Return (X, Y) of the center of cell containing provided text 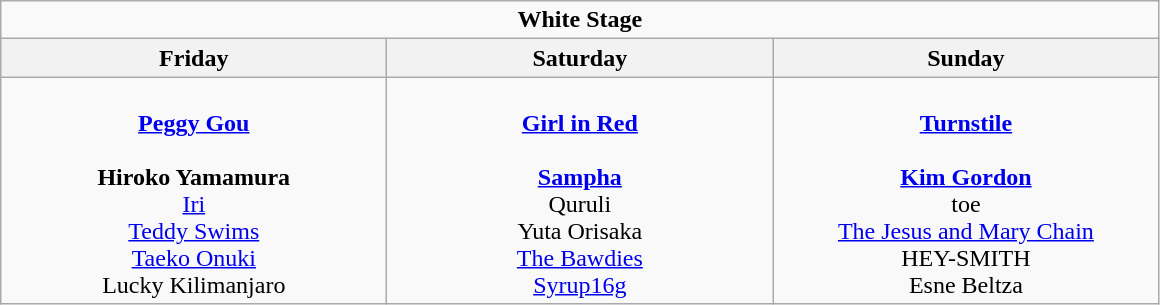
Peggy Gou Hiroko Yamamura Iri Teddy Swims Taeko Onuki Lucky Kilimanjaro (194, 190)
Sunday (966, 58)
Turnstile Kim Gordon toe The Jesus and Mary Chain HEY-SMITH Esne Beltza (966, 190)
Girl in Red Sampha Quruli Yuta Orisaka The Bawdies Syrup16g (580, 190)
Saturday (580, 58)
Friday (194, 58)
White Stage (580, 20)
